Output the (x, y) coordinate of the center of the cell containing the given text.  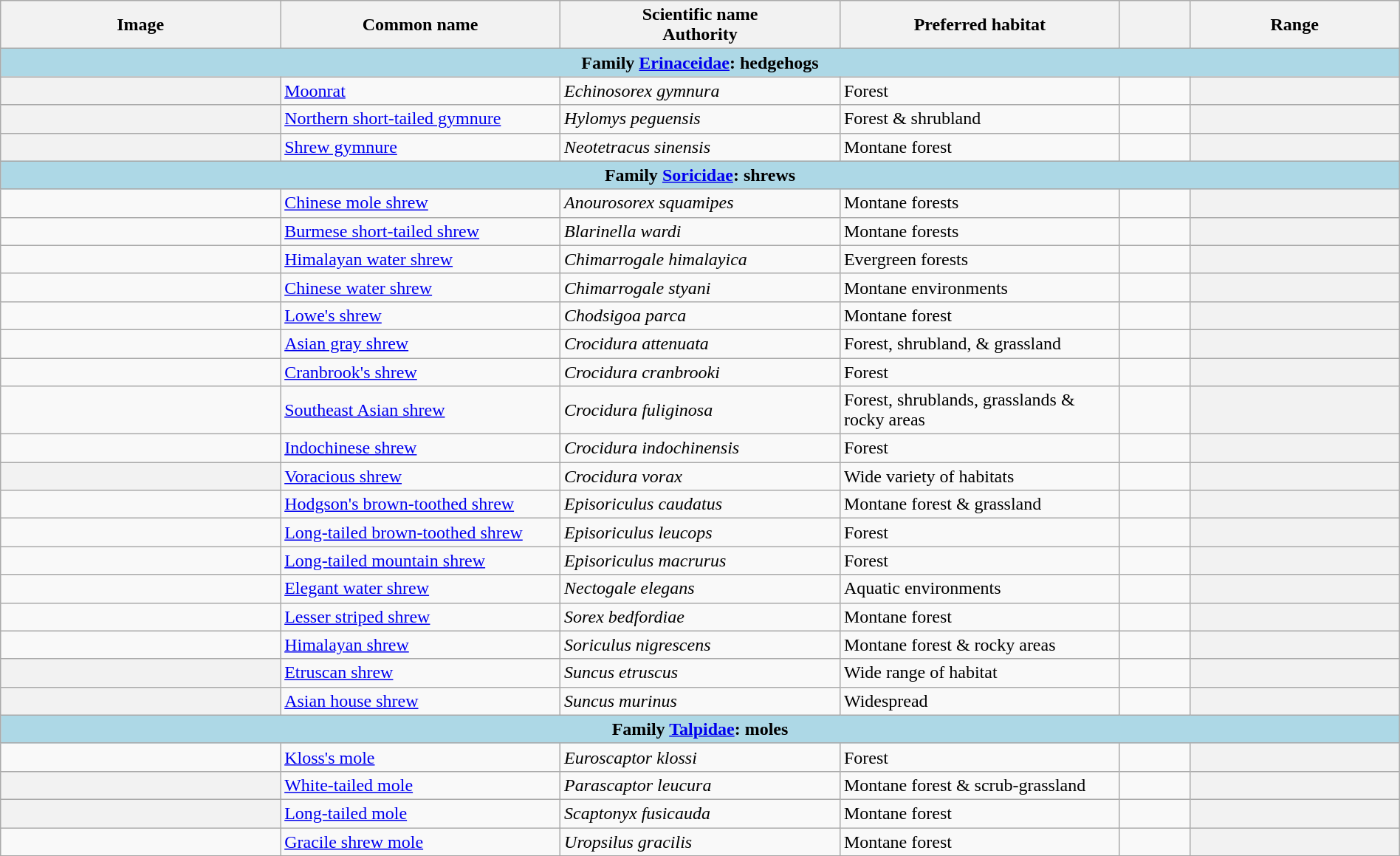
Long-tailed brown-toothed shrew (421, 533)
Blarinella wardi (700, 231)
Suncus etruscus (700, 673)
Parascaptor leucura (700, 785)
Lowe's shrew (421, 315)
Northern short-tailed gymnure (421, 119)
Preferred habitat (979, 25)
Echinosorex gymnura (700, 91)
Forest & shrubland (979, 119)
Family Talpidae: moles (700, 729)
Chinese water shrew (421, 287)
Scientific nameAuthority (700, 25)
Range (1294, 25)
Evergreen forests (979, 259)
Scaptonyx fusicauda (700, 813)
Anourosorex squamipes (700, 203)
Crocidura vorax (700, 476)
Crocidura indochinensis (700, 448)
Chimarrogale styani (700, 287)
Chinese mole shrew (421, 203)
Common name (421, 25)
Crocidura attenuata (700, 343)
Elegant water shrew (421, 589)
Image (140, 25)
Aquatic environments (979, 589)
Uropsilus gracilis (700, 841)
Chodsigoa parca (700, 315)
Episoriculus caudatus (700, 504)
Himalayan water shrew (421, 259)
Shrew gymnure (421, 147)
Suncus murinus (700, 701)
Family Soricidae: shrews (700, 175)
Burmese short-tailed shrew (421, 231)
Asian house shrew (421, 701)
Forest, shrubland, & grassland (979, 343)
Wide range of habitat (979, 673)
Long-tailed mole (421, 813)
Episoriculus macrurus (700, 561)
Euroscaptor klossi (700, 757)
Wide variety of habitats (979, 476)
Montane forest & scrub-grassland (979, 785)
Montane forest & grassland (979, 504)
Nectogale elegans (700, 589)
Etruscan shrew (421, 673)
Gracile shrew mole (421, 841)
Hylomys peguensis (700, 119)
Indochinese shrew (421, 448)
Montane environments (979, 287)
Moonrat (421, 91)
Hodgson's brown-toothed shrew (421, 504)
Montane forest & rocky areas (979, 645)
Crocidura fuliginosa (700, 411)
Asian gray shrew (421, 343)
Himalayan shrew (421, 645)
Widespread (979, 701)
Lesser striped shrew (421, 617)
Sorex bedfordiae (700, 617)
Neotetracus sinensis (700, 147)
Kloss's mole (421, 757)
Southeast Asian shrew (421, 411)
Chimarrogale himalayica (700, 259)
Family Erinaceidae: hedgehogs (700, 63)
Episoriculus leucops (700, 533)
Long-tailed mountain shrew (421, 561)
White-tailed mole (421, 785)
Cranbrook's shrew (421, 371)
Voracious shrew (421, 476)
Forest, shrublands, grasslands & rocky areas (979, 411)
Crocidura cranbrooki (700, 371)
Soriculus nigrescens (700, 645)
